Determine the [X, Y] coordinate at the center of the cell enclosing the given text.  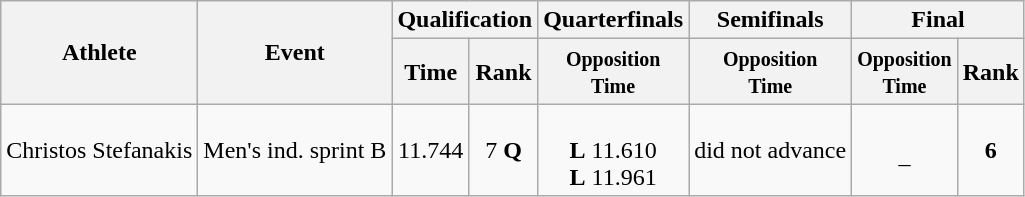
Event [295, 52]
11.744 [430, 150]
Final [938, 20]
Men's ind. sprint B [295, 150]
Christos Stefanakis [100, 150]
– [905, 150]
6 [990, 150]
Time [430, 72]
7 Q [503, 150]
Qualification [465, 20]
Athlete [100, 52]
Quarterfinals [614, 20]
Semifinals [770, 20]
did not advance [770, 150]
L 11.610L 11.961 [614, 150]
